Provide the [X, Y] coordinate of the cell's center where the given text is located.  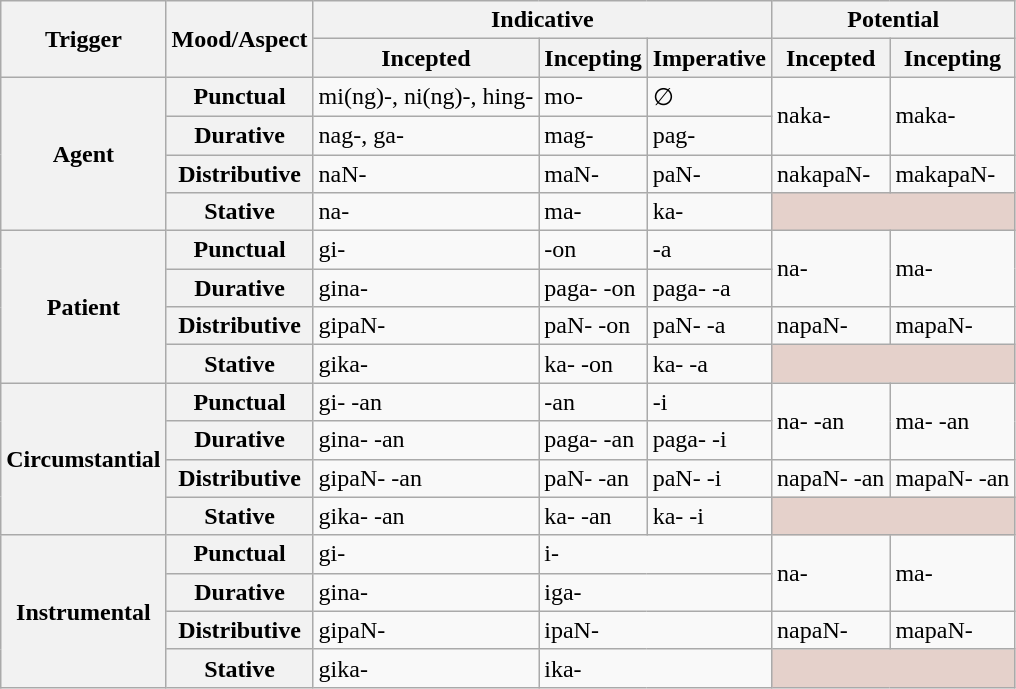
paga- -i [709, 440]
paN- -i [709, 478]
Patient [84, 307]
Instrumental [84, 611]
nakapaN- [831, 173]
ka- [709, 212]
ka- -on [593, 364]
Circumstantial [84, 459]
gi- -an [426, 402]
paga- -on [593, 288]
mi(ng)-, ni(ng)-, hing- [426, 97]
Indicative [542, 20]
-i [709, 402]
na- -an [831, 421]
gina- -an [426, 440]
napaN- -an [831, 478]
gipaN- -an [426, 478]
Potential [894, 20]
naka- [831, 116]
∅ [709, 97]
mo- [593, 97]
paN- [709, 173]
pag- [709, 135]
mag- [593, 135]
gika- -an [426, 516]
ka- -an [593, 516]
maN- [593, 173]
nag-, ga- [426, 135]
Agent [84, 154]
Imperative [709, 58]
ma- -an [952, 421]
-an [593, 402]
ika- [656, 668]
i- [656, 554]
naN- [426, 173]
makapaN- [952, 173]
paN- -an [593, 478]
-a [709, 250]
paN- -on [593, 326]
maka- [952, 116]
ka- -i [709, 516]
ipaN- [656, 630]
Mood/Aspect [240, 39]
paN- -a [709, 326]
Trigger [84, 39]
paga- -an [593, 440]
-on [593, 250]
iga- [656, 592]
ka- -a [709, 364]
paga- -a [709, 288]
mapaN- -an [952, 478]
